Return (x, y) of the center of cell containing provided text 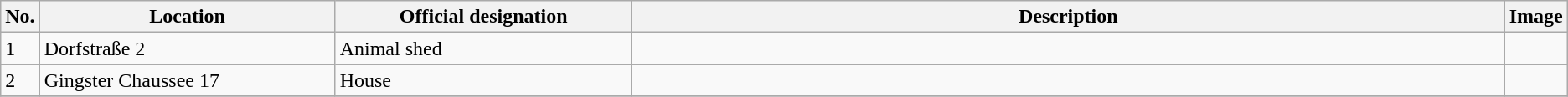
1 (20, 48)
2 (20, 80)
Animal shed (483, 48)
Official designation (483, 17)
Gingster Chaussee 17 (188, 80)
Location (188, 17)
Dorfstraße 2 (188, 48)
House (483, 80)
No. (20, 17)
Image (1536, 17)
Description (1068, 17)
